Extract the [x, y] coordinate from the center of the cell holding the provided text.  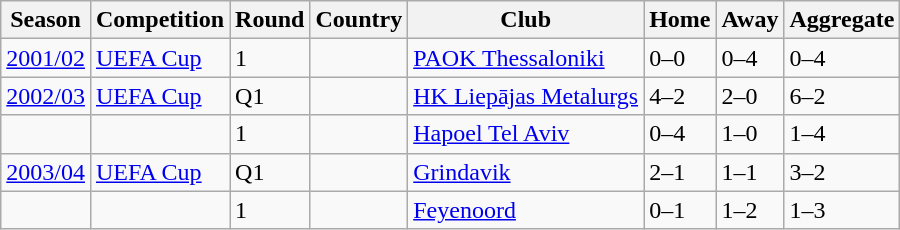
2003/04 [46, 172]
Season [46, 20]
0–1 [680, 210]
HK Liepājas Metalurgs [526, 96]
1–1 [750, 172]
2–0 [750, 96]
Hapoel Tel Aviv [526, 134]
Club [526, 20]
1–4 [842, 134]
Home [680, 20]
0–0 [680, 58]
Aggregate [842, 20]
6–2 [842, 96]
3–2 [842, 172]
Away [750, 20]
4–2 [680, 96]
2001/02 [46, 58]
1–3 [842, 210]
Grindavik [526, 172]
2002/03 [46, 96]
Competition [160, 20]
Feyenoord [526, 210]
2–1 [680, 172]
PAOK Thessaloniki [526, 58]
1–0 [750, 134]
1–2 [750, 210]
Round [270, 20]
Country [359, 20]
